Locate the cell with the specified text and output its [X, Y] center coordinate. 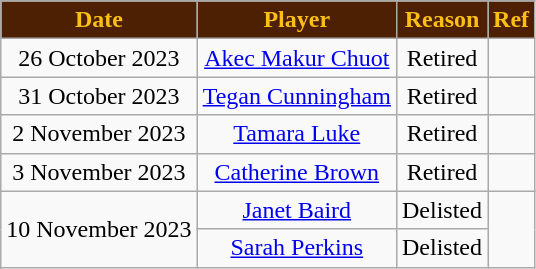
Akec Makur Chuot [296, 58]
10 November 2023 [99, 229]
31 October 2023 [99, 96]
Sarah Perkins [296, 248]
Date [99, 20]
Player [296, 20]
Tegan Cunningham [296, 96]
26 October 2023 [99, 58]
Tamara Luke [296, 134]
Reason [442, 20]
3 November 2023 [99, 172]
2 November 2023 [99, 134]
Ref [512, 20]
Catherine Brown [296, 172]
Janet Baird [296, 210]
